Capture the cell that displays the provided text and extract its [x, y] central coordinate. 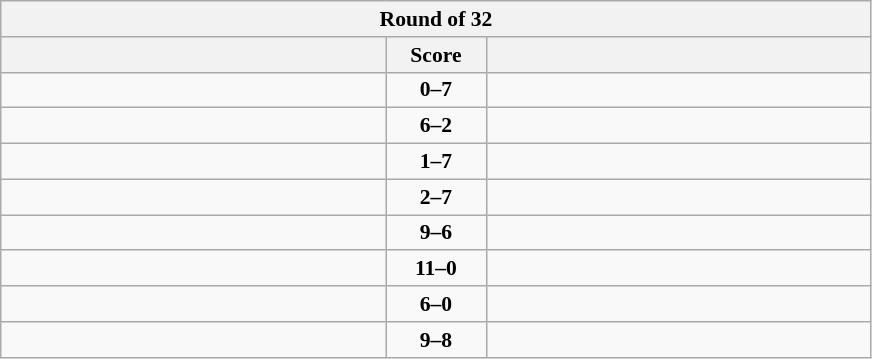
6–2 [436, 126]
2–7 [436, 197]
Round of 32 [436, 19]
1–7 [436, 162]
11–0 [436, 269]
6–0 [436, 304]
0–7 [436, 90]
9–6 [436, 233]
Score [436, 55]
9–8 [436, 340]
